Locate the cell with the specified text and output its [X, Y] center coordinate. 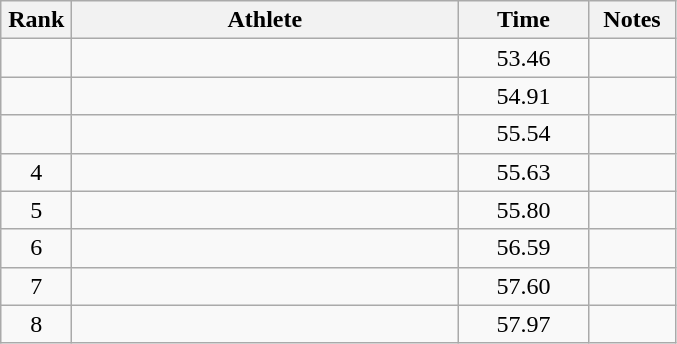
55.80 [524, 210]
Rank [36, 20]
55.54 [524, 134]
53.46 [524, 58]
8 [36, 324]
6 [36, 248]
55.63 [524, 172]
Athlete [265, 20]
4 [36, 172]
Time [524, 20]
Notes [632, 20]
7 [36, 286]
54.91 [524, 96]
5 [36, 210]
56.59 [524, 248]
57.97 [524, 324]
57.60 [524, 286]
